Pinpoint the cell where the given text exists, returning its [x, y] midpoint coordinate. 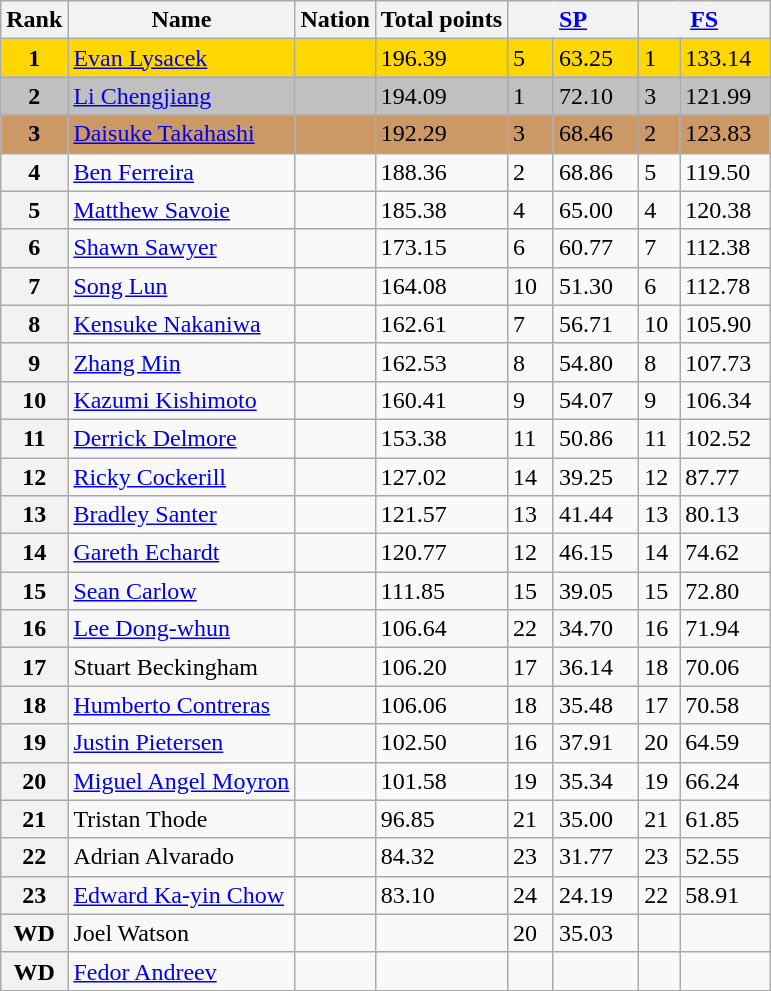
Total points [441, 20]
Rank [34, 20]
Nation [335, 20]
35.48 [596, 705]
Lee Dong-whun [182, 629]
111.85 [441, 591]
39.05 [596, 591]
Miguel Angel Moyron [182, 781]
160.41 [441, 400]
121.99 [725, 96]
188.36 [441, 172]
68.46 [596, 134]
133.14 [725, 58]
41.44 [596, 515]
66.24 [725, 781]
196.39 [441, 58]
70.58 [725, 705]
Li Chengjiang [182, 96]
SP [574, 20]
Name [182, 20]
Kensuke Nakaniwa [182, 324]
Evan Lysacek [182, 58]
119.50 [725, 172]
102.50 [441, 743]
153.38 [441, 438]
164.08 [441, 286]
107.73 [725, 362]
Sean Carlow [182, 591]
52.55 [725, 857]
Zhang Min [182, 362]
72.80 [725, 591]
56.71 [596, 324]
Tristan Thode [182, 819]
Song Lun [182, 286]
173.15 [441, 248]
192.29 [441, 134]
Ricky Cockerill [182, 477]
Shawn Sawyer [182, 248]
Joel Watson [182, 933]
Daisuke Takahashi [182, 134]
Derrick Delmore [182, 438]
185.38 [441, 210]
106.06 [441, 705]
Kazumi Kishimoto [182, 400]
96.85 [441, 819]
112.78 [725, 286]
120.77 [441, 553]
46.15 [596, 553]
50.86 [596, 438]
Edward Ka-yin Chow [182, 895]
39.25 [596, 477]
123.83 [725, 134]
Fedor Andreev [182, 971]
24.19 [596, 895]
72.10 [596, 96]
106.34 [725, 400]
35.34 [596, 781]
Humberto Contreras [182, 705]
51.30 [596, 286]
87.77 [725, 477]
Ben Ferreira [182, 172]
68.86 [596, 172]
61.85 [725, 819]
120.38 [725, 210]
31.77 [596, 857]
74.62 [725, 553]
84.32 [441, 857]
FS [704, 20]
54.07 [596, 400]
Matthew Savoie [182, 210]
70.06 [725, 667]
105.90 [725, 324]
37.91 [596, 743]
60.77 [596, 248]
35.03 [596, 933]
112.38 [725, 248]
101.58 [441, 781]
Bradley Santer [182, 515]
102.52 [725, 438]
63.25 [596, 58]
58.91 [725, 895]
36.14 [596, 667]
127.02 [441, 477]
Adrian Alvarado [182, 857]
Justin Pietersen [182, 743]
Stuart Beckingham [182, 667]
162.53 [441, 362]
71.94 [725, 629]
162.61 [441, 324]
54.80 [596, 362]
Gareth Echardt [182, 553]
64.59 [725, 743]
80.13 [725, 515]
106.64 [441, 629]
106.20 [441, 667]
194.09 [441, 96]
35.00 [596, 819]
83.10 [441, 895]
24 [531, 895]
121.57 [441, 515]
65.00 [596, 210]
34.70 [596, 629]
